Return the (X, Y) coordinate for the center point of the cell that contains the specified text.  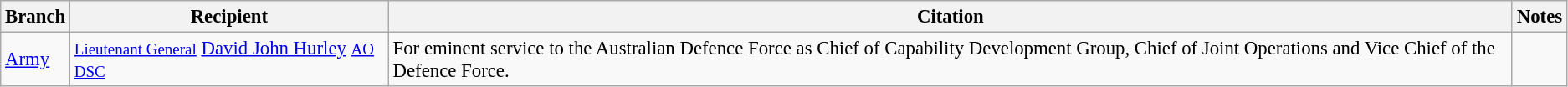
Citation (951, 17)
Army (35, 60)
Branch (35, 17)
Lieutenant General David John Hurley AO DSC (229, 60)
Notes (1540, 17)
Recipient (229, 17)
